Extract the (x, y) coordinate from the center of the cell holding the provided text.  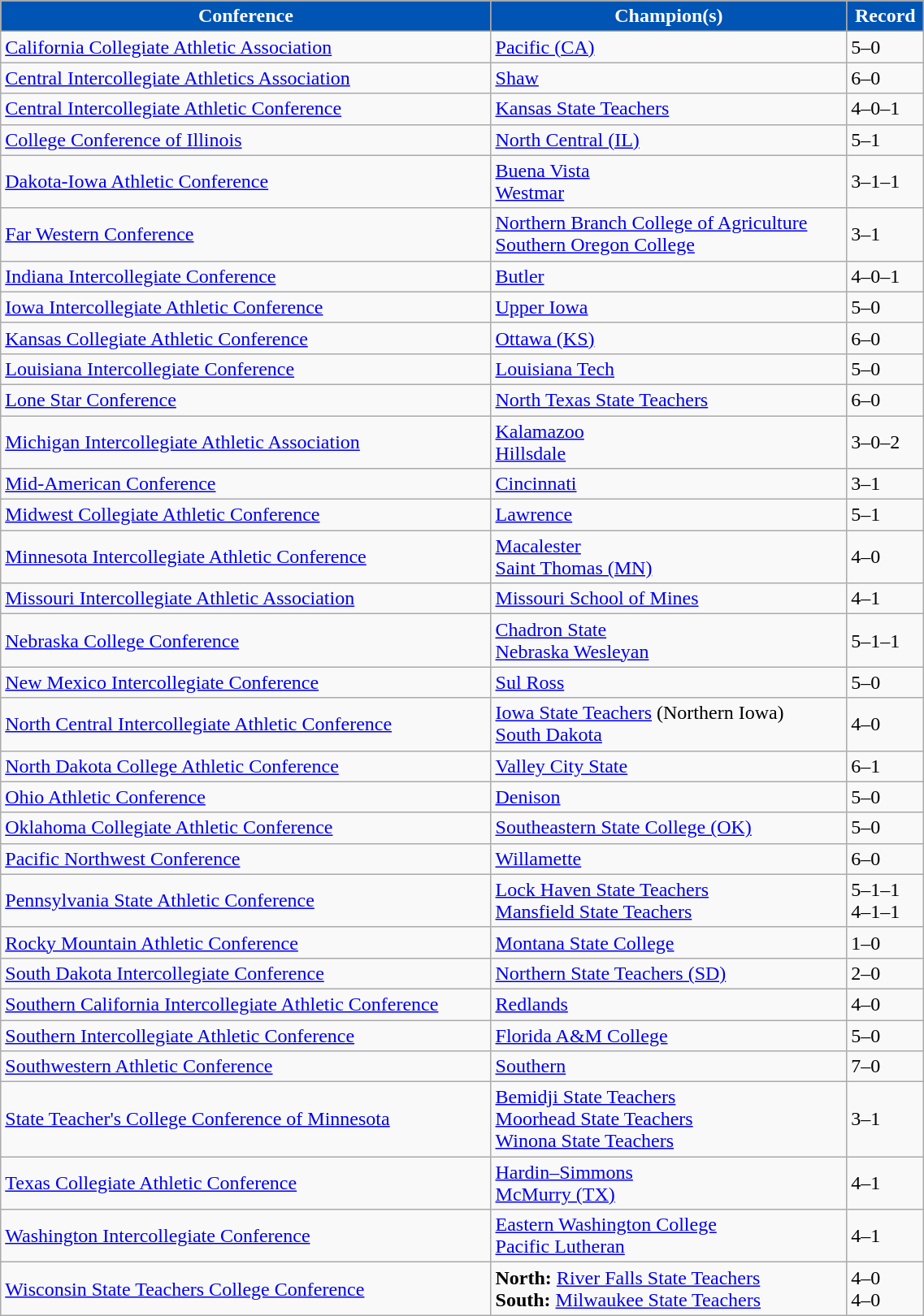
Washington Intercollegiate Conference (245, 1236)
MacalesterSaint Thomas (MN) (669, 557)
Missouri Intercollegiate Athletic Association (245, 599)
North Dakota College Athletic Conference (245, 766)
Northern State Teachers (SD) (669, 973)
Minnesota Intercollegiate Athletic Conference (245, 557)
North Texas State Teachers (669, 400)
Bemidji State TeachersMoorhead State TeachersWinona State Teachers (669, 1119)
Rocky Mountain Athletic Conference (245, 942)
Central Intercollegiate Athletic Conference (245, 109)
Florida A&M College (669, 1036)
Hardin–SimmonsMcMurry (TX) (669, 1183)
Chadron StateNebraska Wesleyan (669, 640)
Champion(s) (669, 16)
Southern Intercollegiate Athletic Conference (245, 1036)
Lone Star Conference (245, 400)
KalamazooHillsdale (669, 442)
6–1 (886, 766)
California Collegiate Athletic Association (245, 47)
North Central Intercollegiate Athletic Conference (245, 725)
3–1–1 (886, 182)
Redlands (669, 1004)
Dakota-Iowa Athletic Conference (245, 182)
Ohio Athletic Conference (245, 797)
Louisiana Intercollegiate Conference (245, 369)
Indiana Intercollegiate Conference (245, 276)
Wisconsin State Teachers College Conference (245, 1288)
Midwest Collegiate Athletic Conference (245, 515)
Willamette (669, 859)
Upper Iowa (669, 307)
Southeastern State College (OK) (669, 828)
Montana State College (669, 942)
Lawrence (669, 515)
3–0–2 (886, 442)
5–1–1 (886, 640)
Southern California Intercollegiate Athletic Conference (245, 1004)
Louisiana Tech (669, 369)
North Central (IL) (669, 140)
2–0 (886, 973)
1–0 (886, 942)
Northern Branch College of AgricultureSouthern Oregon College (669, 234)
Lock Haven State TeachersMansfield State Teachers (669, 900)
South Dakota Intercollegiate Conference (245, 973)
New Mexico Intercollegiate Conference (245, 682)
Central Intercollegiate Athletics Association (245, 78)
Shaw (669, 78)
4–04–0 (886, 1288)
Pacific (CA) (669, 47)
Denison (669, 797)
Southern (669, 1067)
Pacific Northwest Conference (245, 859)
Conference (245, 16)
Far Western Conference (245, 234)
Sul Ross (669, 682)
Nebraska College Conference (245, 640)
Eastern Washington CollegePacific Lutheran (669, 1236)
Kansas Collegiate Athletic Conference (245, 338)
Valley City State (669, 766)
Texas Collegiate Athletic Conference (245, 1183)
5–1–14–1–1 (886, 900)
Mid-American Conference (245, 484)
North: River Falls State TeachersSouth: Milwaukee State Teachers (669, 1288)
Record (886, 16)
Butler (669, 276)
Buena VistaWestmar (669, 182)
Michigan Intercollegiate Athletic Association (245, 442)
Ottawa (KS) (669, 338)
7–0 (886, 1067)
Oklahoma Collegiate Athletic Conference (245, 828)
Pennsylvania State Athletic Conference (245, 900)
Southwestern Athletic Conference (245, 1067)
College Conference of Illinois (245, 140)
Kansas State Teachers (669, 109)
Iowa Intercollegiate Athletic Conference (245, 307)
Cincinnati (669, 484)
Iowa State Teachers (Northern Iowa)South Dakota (669, 725)
Missouri School of Mines (669, 599)
State Teacher's College Conference of Minnesota (245, 1119)
